Capture the cell that displays the provided text and extract its [x, y] central coordinate. 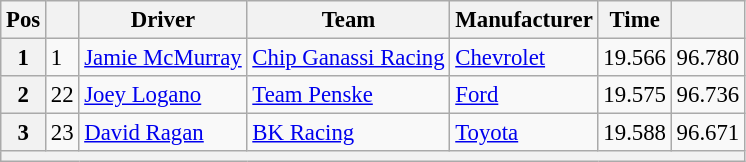
23 [62, 133]
Pos [24, 20]
3 [24, 133]
Toyota [524, 133]
22 [62, 95]
David Ragan [163, 133]
96.671 [708, 133]
Jamie McMurray [163, 58]
Manufacturer [524, 20]
96.780 [708, 58]
19.566 [634, 58]
19.588 [634, 133]
Team Penske [348, 95]
Chip Ganassi Racing [348, 58]
19.575 [634, 95]
BK Racing [348, 133]
2 [24, 95]
96.736 [708, 95]
Chevrolet [524, 58]
Driver [163, 20]
Joey Logano [163, 95]
Time [634, 20]
Team [348, 20]
Ford [524, 95]
